Return the (x, y) coordinate for the center point of the cell that contains the specified text.  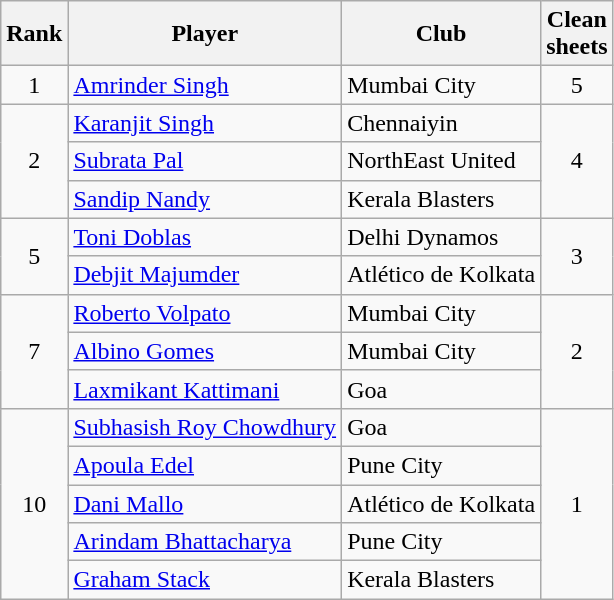
Delhi Dynamos (442, 237)
Subrata Pal (205, 161)
Laxmikant Kattimani (205, 389)
Albino Gomes (205, 351)
7 (34, 351)
Sandip Nandy (205, 199)
Roberto Volpato (205, 313)
NorthEast United (442, 161)
3 (577, 256)
Graham Stack (205, 580)
Amrinder Singh (205, 85)
Chennaiyin (442, 123)
Rank (34, 34)
Toni Doblas (205, 237)
Apoula Edel (205, 465)
Karanjit Singh (205, 123)
Cleansheets (577, 34)
Arindam Bhattacharya (205, 542)
4 (577, 161)
Player (205, 34)
10 (34, 503)
Subhasish Roy Chowdhury (205, 427)
Debjit Majumder (205, 275)
Club (442, 34)
Dani Mallo (205, 503)
